Search for the cell housing the specified text and yield its (x, y) center coordinate. 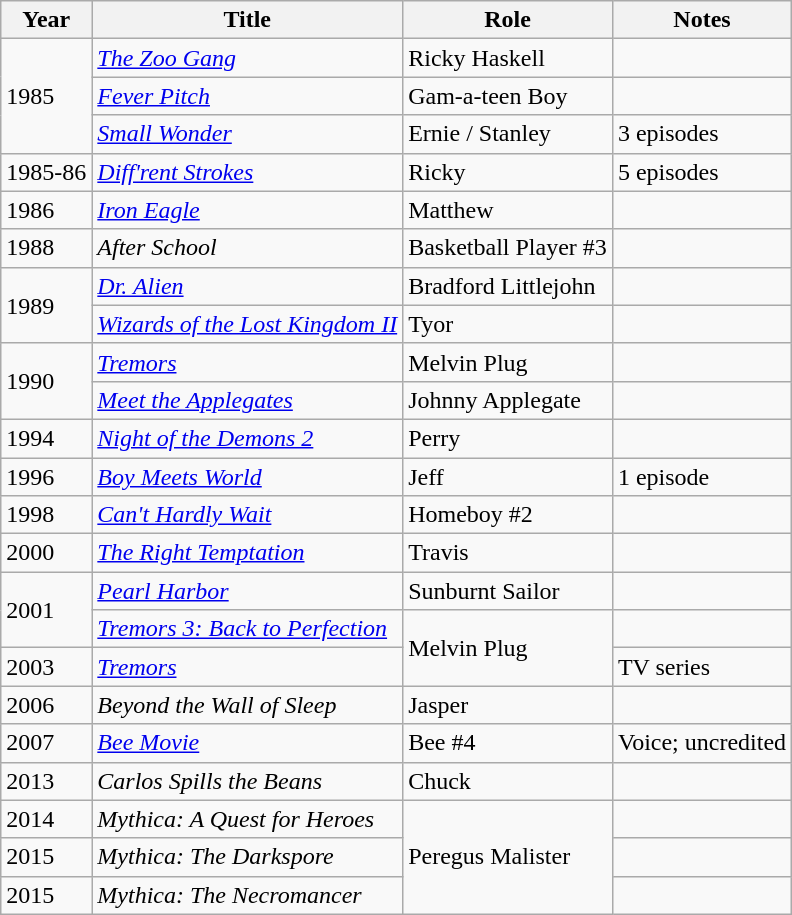
1986 (46, 210)
Can't Hardly Wait (248, 515)
After School (248, 248)
1985-86 (46, 172)
1989 (46, 305)
Role (508, 20)
The Right Temptation (248, 553)
Meet the Applegates (248, 400)
Ernie / Stanley (508, 134)
1998 (46, 515)
2006 (46, 705)
2000 (46, 553)
Sunburnt Sailor (508, 591)
Jasper (508, 705)
2014 (46, 819)
Gam-a-teen Boy (508, 96)
2013 (46, 781)
Tyor (508, 324)
Johnny Applegate (508, 400)
1990 (46, 381)
Chuck (508, 781)
TV series (702, 667)
The Zoo Gang (248, 58)
Bee #4 (508, 743)
Homeboy #2 (508, 515)
Mythica: A Quest for Heroes (248, 819)
Beyond the Wall of Sleep (248, 705)
Travis (508, 553)
Bee Movie (248, 743)
Ricky (508, 172)
Ricky Haskell (508, 58)
Diff'rent Strokes (248, 172)
Bradford Littlejohn (508, 286)
Peregus Malister (508, 857)
Matthew (508, 210)
2003 (46, 667)
Notes (702, 20)
Jeff (508, 477)
Mythica: The Darkspore (248, 857)
2001 (46, 610)
1988 (46, 248)
5 episodes (702, 172)
Mythica: The Necromancer (248, 895)
3 episodes (702, 134)
Basketball Player #3 (508, 248)
Title (248, 20)
Fever Pitch (248, 96)
Boy Meets World (248, 477)
Perry (508, 438)
1 episode (702, 477)
Pearl Harbor (248, 591)
Tremors 3: Back to Perfection (248, 629)
2007 (46, 743)
Small Wonder (248, 134)
Wizards of the Lost Kingdom II (248, 324)
Carlos Spills the Beans (248, 781)
Dr. Alien (248, 286)
1994 (46, 438)
1985 (46, 96)
1996 (46, 477)
Iron Eagle (248, 210)
Night of the Demons 2 (248, 438)
Year (46, 20)
Voice; uncredited (702, 743)
